Scan for the cell matching the given text and deliver its (x, y) coordinate at center. 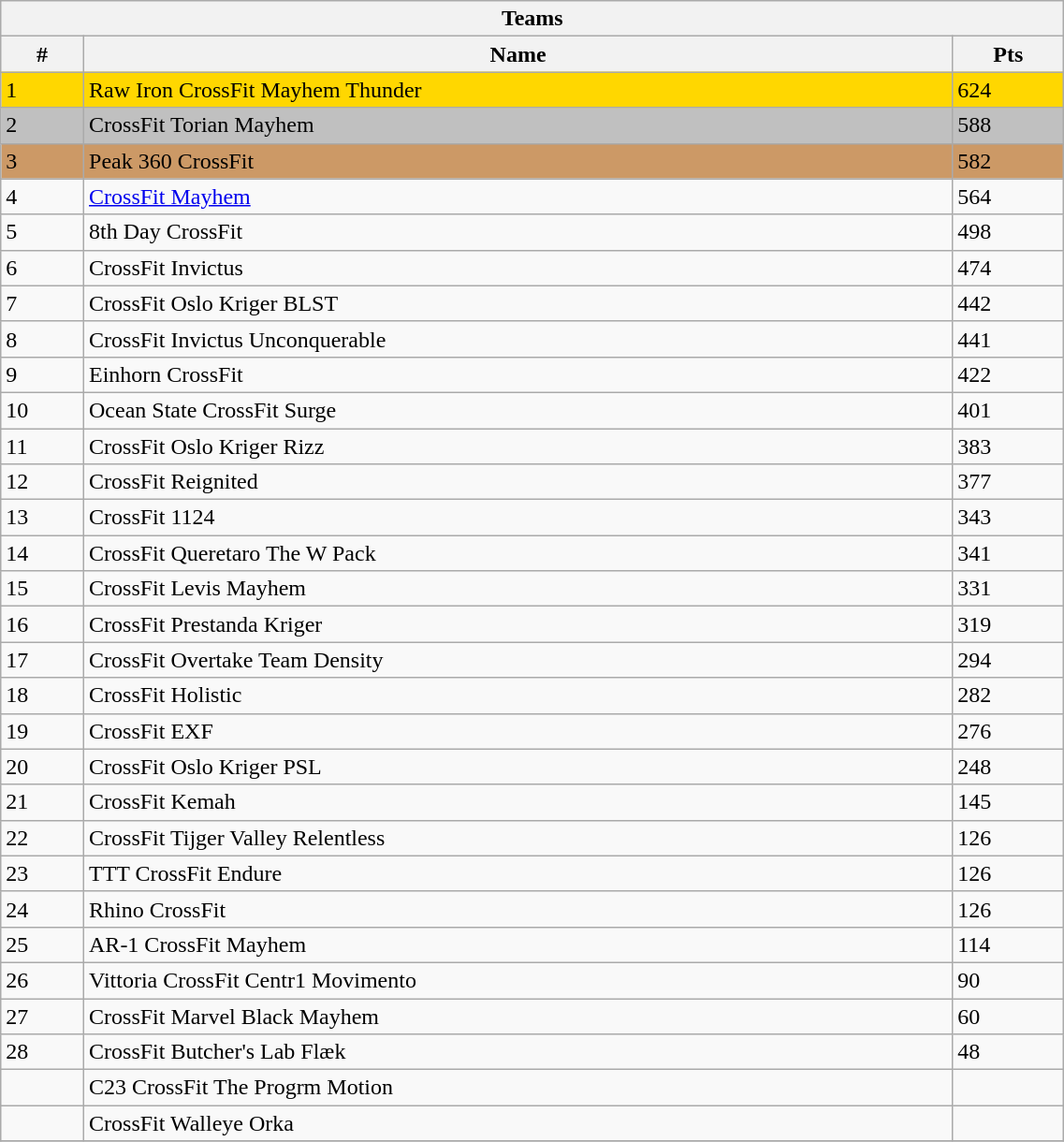
8 (43, 339)
582 (1009, 161)
2 (43, 125)
16 (43, 624)
CrossFit Levis Mayhem (518, 589)
26 (43, 980)
CrossFit Marvel Black Mayhem (518, 1016)
48 (1009, 1052)
282 (1009, 695)
CrossFit Prestanda Kriger (518, 624)
13 (43, 518)
9 (43, 374)
401 (1009, 410)
CrossFit Holistic (518, 695)
14 (43, 553)
564 (1009, 197)
588 (1009, 125)
TTT CrossFit Endure (518, 873)
15 (43, 589)
CrossFit Tijger Valley Relentless (518, 838)
8th Day CrossFit (518, 232)
Peak 360 CrossFit (518, 161)
18 (43, 695)
Ocean State CrossFit Surge (518, 410)
498 (1009, 232)
319 (1009, 624)
6 (43, 268)
294 (1009, 660)
CrossFit Reignited (518, 482)
383 (1009, 447)
248 (1009, 767)
24 (43, 909)
474 (1009, 268)
3 (43, 161)
60 (1009, 1016)
CrossFit Invictus Unconquerable (518, 339)
7 (43, 303)
422 (1009, 374)
CrossFit Invictus (518, 268)
CrossFit Walleye Orka (518, 1123)
19 (43, 731)
441 (1009, 339)
10 (43, 410)
Teams (532, 19)
CrossFit Overtake Team Density (518, 660)
28 (43, 1052)
17 (43, 660)
442 (1009, 303)
624 (1009, 90)
# (43, 54)
CrossFit 1124 (518, 518)
AR-1 CrossFit Mayhem (518, 944)
C23 CrossFit The Progrm Motion (518, 1088)
343 (1009, 518)
114 (1009, 944)
Einhorn CrossFit (518, 374)
CrossFit Queretaro The W Pack (518, 553)
CrossFit Torian Mayhem (518, 125)
CrossFit Oslo Kriger BLST (518, 303)
CrossFit Oslo Kriger PSL (518, 767)
11 (43, 447)
25 (43, 944)
90 (1009, 980)
145 (1009, 802)
Name (518, 54)
21 (43, 802)
CrossFit Kemah (518, 802)
377 (1009, 482)
12 (43, 482)
1 (43, 90)
27 (43, 1016)
Raw Iron CrossFit Mayhem Thunder (518, 90)
Vittoria CrossFit Centr1 Movimento (518, 980)
Rhino CrossFit (518, 909)
CrossFit Butcher's Lab Flæk (518, 1052)
5 (43, 232)
22 (43, 838)
4 (43, 197)
23 (43, 873)
20 (43, 767)
Pts (1009, 54)
CrossFit EXF (518, 731)
CrossFit Oslo Kriger Rizz (518, 447)
276 (1009, 731)
331 (1009, 589)
341 (1009, 553)
CrossFit Mayhem (518, 197)
